Extract the (X, Y) coordinate from the center of the cell holding the provided text.  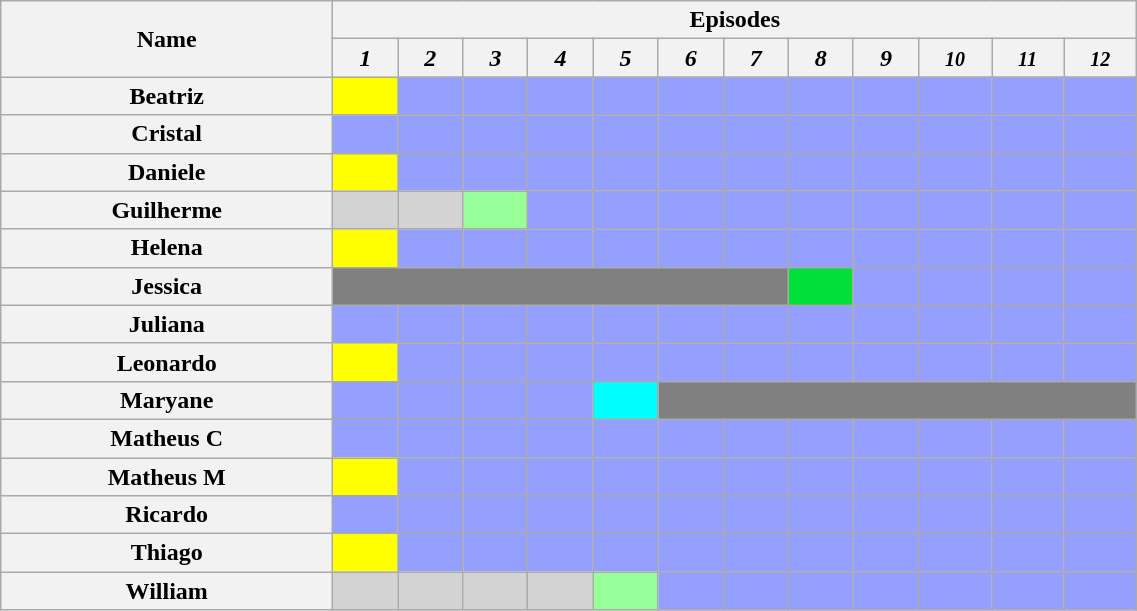
6 (690, 58)
Helena (167, 248)
5 (626, 58)
11 (1028, 58)
Beatriz (167, 96)
Matheus C (167, 438)
Jessica (167, 286)
7 (756, 58)
Episodes (735, 20)
4 (560, 58)
Leonardo (167, 362)
Daniele (167, 172)
William (167, 591)
Thiago (167, 553)
2 (430, 58)
Guilherme (167, 210)
Maryane (167, 400)
12 (1100, 58)
Ricardo (167, 515)
8 (820, 58)
Cristal (167, 134)
Matheus M (167, 477)
1 (366, 58)
Juliana (167, 324)
Name (167, 39)
9 (886, 58)
3 (496, 58)
10 (954, 58)
